From the cell containing the given text, extract its center point as (X, Y) coordinate. 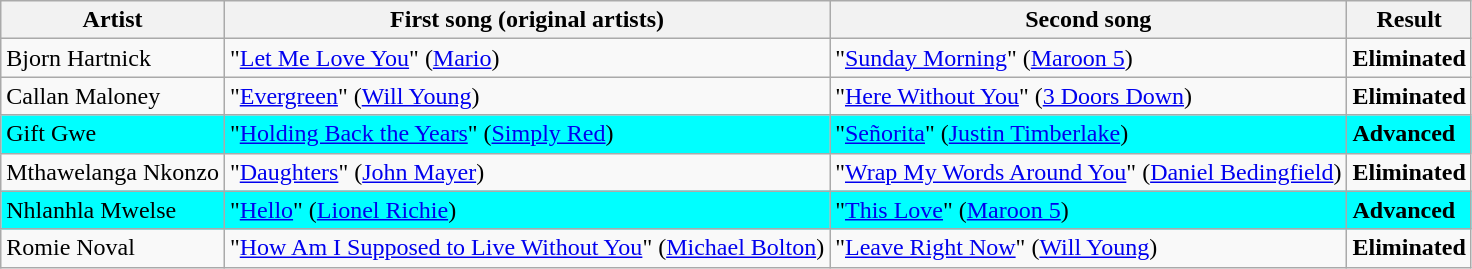
Nhlanhla Mwelse (113, 210)
Bjorn Hartnick (113, 58)
"Leave Right Now" (Will Young) (1088, 248)
"Here Without You" (3 Doors Down) (1088, 96)
"Evergreen" (Will Young) (526, 96)
Result (1409, 20)
"Holding Back the Years" (Simply Red) (526, 134)
Callan Maloney (113, 96)
Second song (1088, 20)
"Sunday Morning" (Maroon 5) (1088, 58)
Romie Noval (113, 248)
"Let Me Love You" (Mario) (526, 58)
First song (original artists) (526, 20)
"Señorita" (Justin Timberlake) (1088, 134)
"This Love" (Maroon 5) (1088, 210)
Artist (113, 20)
Gift Gwe (113, 134)
"Hello" (Lionel Richie) (526, 210)
"Wrap My Words Around You" (Daniel Bedingfield) (1088, 172)
"How Am I Supposed to Live Without You" (Michael Bolton) (526, 248)
Mthawelanga Nkonzo (113, 172)
"Daughters" (John Mayer) (526, 172)
